Search for the cell housing the specified text and yield its (X, Y) center coordinate. 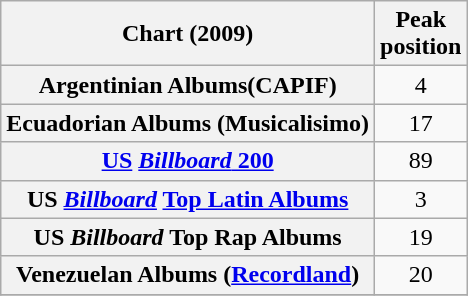
Chart (2009) (188, 34)
Ecuadorian Albums (Musicalisimo) (188, 123)
US Billboard Top Rap Albums (188, 237)
89 (421, 161)
20 (421, 275)
19 (421, 237)
Argentinian Albums(CAPIF) (188, 85)
3 (421, 199)
4 (421, 85)
Peakposition (421, 34)
17 (421, 123)
US Billboard Top Latin Albums (188, 199)
US Billboard 200 (188, 161)
Venezuelan Albums (Recordland) (188, 275)
